Locate the cell with the specified text and output its [X, Y] center coordinate. 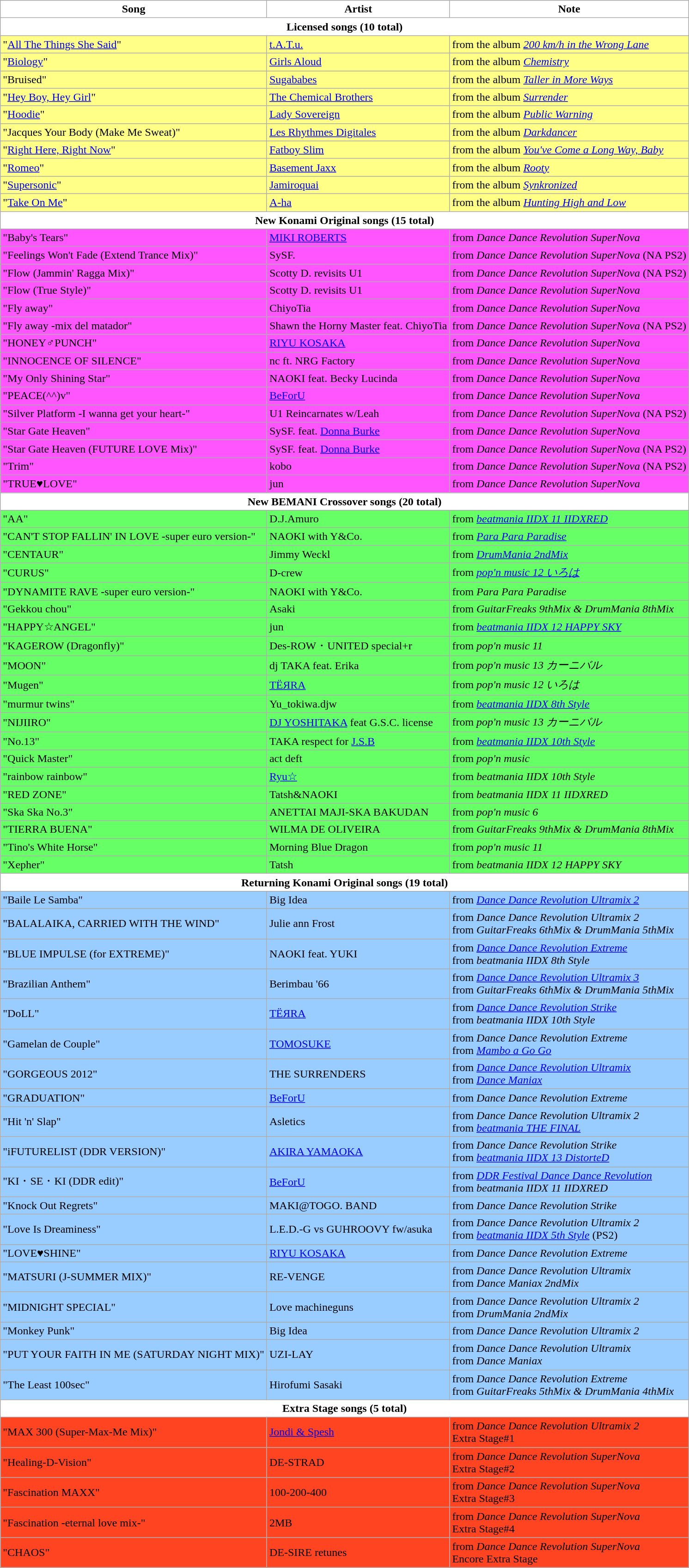
"Silver Platform -I wanna get your heart-" [134, 413]
D-crew [358, 573]
Asletics [358, 1121]
D.J.Amuro [358, 519]
"LOVE♥SHINE" [134, 1253]
Lady Sovereign [358, 115]
from the album You've Come a Long Way, Baby [569, 150]
"Bruised" [134, 79]
"The Least 100sec" [134, 1385]
"My Only Shining Star" [134, 378]
"Brazilian Anthem" [134, 984]
Fatboy Slim [358, 150]
nc ft. NRG Factory [358, 361]
from the album Surrender [569, 97]
"MATSURI (J-SUMMER MIX)" [134, 1277]
"Monkey Punk" [134, 1331]
dj TAKA feat. Erika [358, 666]
Song [134, 9]
Sugababes [358, 79]
from pop'n music 6 [569, 812]
t.A.T.u. [358, 44]
from Dance Dance Revolution Ultramix 2from beatmania THE FINAL [569, 1121]
DE-SIRE retunes [358, 1553]
Julie ann Frost [358, 924]
"No.13" [134, 741]
New Konami Original songs (15 total) [345, 220]
Les Rhythmes Digitales [358, 132]
"GORGEOUS 2012" [134, 1074]
"Baile Le Samba" [134, 900]
"GRADUATION" [134, 1098]
Hirofumi Sasaki [358, 1385]
"BALALAIKA, CARRIED WITH THE WIND" [134, 924]
NAOKI feat. YUKI [358, 953]
2MB [358, 1522]
"Mugen" [134, 685]
"PUT YOUR FAITH IN ME (SATURDAY NIGHT MIX)" [134, 1354]
"All The Things She Said" [134, 44]
act deft [358, 758]
from Dance Dance Revolution Ultramix 2from beatmania IIDX 5th Style (PS2) [569, 1229]
from Dance Dance Revolution Ultramix 2from GuitarFreaks 6thMix & DrumMania 5thMix [569, 924]
"Gamelan de Couple" [134, 1044]
"Star Gate Heaven" [134, 431]
from Dance Dance Revolution SuperNovaExtra Stage#2 [569, 1462]
SySF. [358, 255]
Extra Stage songs (5 total) [345, 1409]
"NIJIIRO" [134, 722]
Asaki [358, 609]
"Ska Ska No.3" [134, 812]
from pop'n music [569, 758]
"HAPPY☆ANGEL" [134, 627]
from Dance Dance Revolution Extremefrom Mambo a Go Go [569, 1044]
"Fly away" [134, 308]
from the album Chemistry [569, 62]
Licensed songs (10 total) [345, 27]
"Fascination -eternal love mix-" [134, 1522]
"Supersonic" [134, 185]
"Romeo" [134, 167]
"Hit 'n' Slap" [134, 1121]
from DrumMania 2ndMix [569, 554]
"Xepher" [134, 865]
"BLUE IMPULSE (for EXTREME)" [134, 953]
"INNOCENCE OF SILENCE" [134, 361]
"Take On Me" [134, 202]
Note [569, 9]
"DYNAMITE RAVE -super euro version-" [134, 591]
from Dance Dance Revolution Ultramix 2from DrumMania 2ndMix [569, 1307]
"Hey Boy, Hey Girl" [134, 97]
"Love Is Dreaminess" [134, 1229]
RE-VENGE [358, 1277]
Love machineguns [358, 1307]
from beatmania IIDX 8th Style [569, 704]
AKIRA YAMAOKA [358, 1152]
THE SURRENDERS [358, 1074]
"Star Gate Heaven (FUTURE LOVE Mix)" [134, 448]
"Right Here, Right Now" [134, 150]
from Dance Dance Revolution Ultramixfrom Dance Maniax 2ndMix [569, 1277]
NAOKI feat. Becky Lucinda [358, 378]
A-ha [358, 202]
Berimbau '66 [358, 984]
from Dance Dance Revolution SuperNovaExtra Stage#4 [569, 1522]
"Healing-D-Vision" [134, 1462]
from Dance Dance Revolution Extremefrom GuitarFreaks 5thMix & DrumMania 4thMix [569, 1385]
from Dance Dance Revolution Ultramix 2Extra Stage#1 [569, 1433]
from the album Hunting High and Low [569, 202]
"CENTAUR" [134, 554]
DJ YOSHITAKA feat G.S.C. license [358, 722]
"Quick Master" [134, 758]
U1 Reincarnates w/Leah [358, 413]
from Dance Dance Revolution SuperNovaEncore Extra Stage [569, 1553]
Shawn the Horny Master feat. ChiyoTia [358, 326]
"DoLL" [134, 1014]
Basement Jaxx [358, 167]
from the album Darkdancer [569, 132]
Jamiroquai [358, 185]
"Flow (True Style)" [134, 291]
"Fly away -mix del matador" [134, 326]
from the album Rooty [569, 167]
"Jacques Your Body (Make Me Sweat)" [134, 132]
"Flow (Jammin' Ragga Mix)" [134, 273]
"Trim" [134, 466]
from the album 200 km/h in the Wrong Lane [569, 44]
"CURUS" [134, 573]
from the album Synkronized [569, 185]
Yu_tokiwa.djw [358, 704]
TOMOSUKE [358, 1044]
"Knock Out Regrets" [134, 1205]
"KI・SE・KI (DDR edit)" [134, 1181]
from the album Taller in More Ways [569, 79]
L.E.D.-G vs GUHROOVY fw/asuka [358, 1229]
Ryu☆ [358, 776]
The Chemical Brothers [358, 97]
"murmur twins" [134, 704]
"Hoodie" [134, 115]
from Dance Dance Revolution Strike [569, 1205]
from Dance Dance Revolution Ultramix 3from GuitarFreaks 6thMix & DrumMania 5thMix [569, 984]
"KAGEROW (Dragonfly)" [134, 646]
"Biology" [134, 62]
WILMA DE OLIVEIRA [358, 829]
"TRUE♥LOVE" [134, 484]
from Dance Dance Revolution Strikefrom beatmania IIDX 13 DistorteD [569, 1152]
Morning Blue Dragon [358, 847]
New BEMANI Crossover songs (20 total) [345, 501]
from the album Public Warning [569, 115]
ChiyoTia [358, 308]
Des-ROW・UNITED special+r [358, 646]
"TIERRA BUENA" [134, 829]
"Tino's White Horse" [134, 847]
"MIDNIGHT SPECIAL" [134, 1307]
from Dance Dance Revolution SuperNovaExtra Stage#3 [569, 1493]
Returning Konami Original songs (19 total) [345, 882]
"rainbow rainbow" [134, 776]
TAKA respect for J.S.B [358, 741]
Girls Aloud [358, 62]
MIKI ROBERTS [358, 238]
ANETTAI MAJI-SKA BAKUDAN [358, 812]
Artist [358, 9]
from Dance Dance Revolution Extremefrom beatmania IIDX 8th Style [569, 953]
Tatsh&NAOKI [358, 794]
Jondi & Spesh [358, 1433]
kobo [358, 466]
"iFUTURELIST (DDR VERSION)" [134, 1152]
"MOON" [134, 666]
"PEACE(^^)v" [134, 396]
100-200-400 [358, 1493]
"CHAOS" [134, 1553]
DE-STRAD [358, 1462]
UZI-LAY [358, 1354]
"Fascination MAXX" [134, 1493]
MAKI@TOGO. BAND [358, 1205]
from Dance Dance Revolution Strikefrom beatmania IIDX 10th Style [569, 1014]
Jimmy Weckl [358, 554]
"RED ZONE" [134, 794]
"Gekkou chou" [134, 609]
"CAN'T STOP FALLIN' IN LOVE -super euro version-" [134, 537]
"HONEY♂PUNCH" [134, 343]
"AA" [134, 519]
"MAX 300 (Super-Max-Me Mix)" [134, 1433]
"Feelings Won't Fade (Extend Trance Mix)" [134, 255]
"Baby's Tears" [134, 238]
from DDR Festival Dance Dance Revolutionfrom beatmania IIDX 11 IIDXRED [569, 1181]
Tatsh [358, 865]
